Determine the [x, y] coordinate at the center of the cell enclosing the given text.  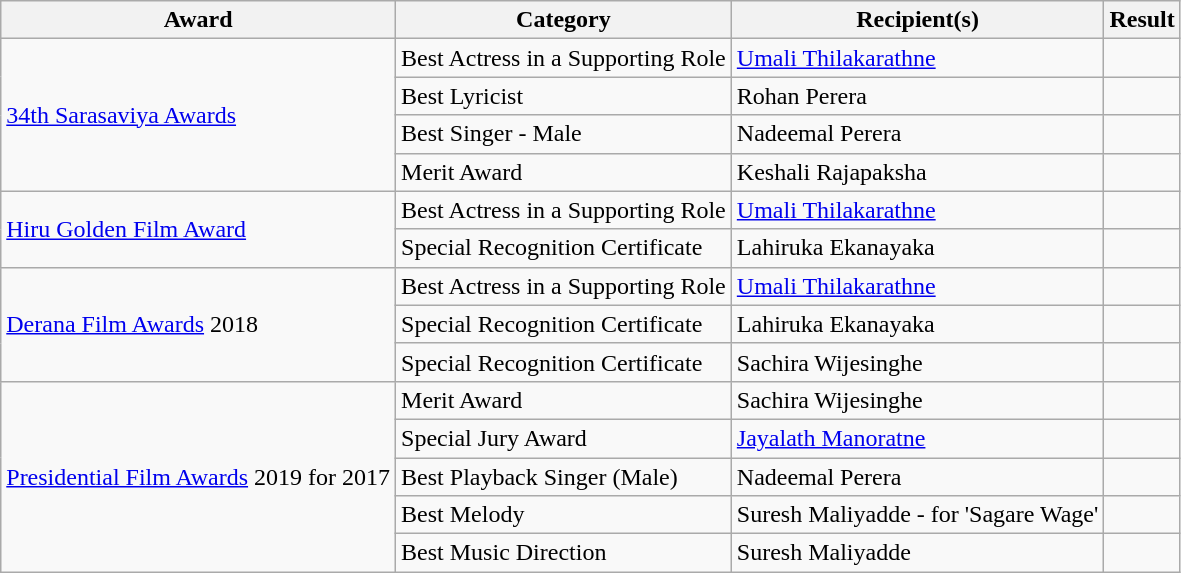
Result [1142, 20]
Best Music Direction [564, 553]
Best Melody [564, 515]
Keshali Rajapaksha [918, 172]
Award [198, 20]
Jayalath Manoratne [918, 438]
Presidential Film Awards 2019 for 2017 [198, 476]
Best Singer - Male [564, 134]
Category [564, 20]
Best Playback Singer (Male) [564, 477]
Recipient(s) [918, 20]
Derana Film Awards 2018 [198, 324]
34th Sarasaviya Awards [198, 115]
Special Jury Award [564, 438]
Best Lyricist [564, 96]
Suresh Maliyadde - for 'Sagare Wage' [918, 515]
Hiru Golden Film Award [198, 229]
Suresh Maliyadde [918, 553]
Rohan Perera [918, 96]
